Identify which cell holds the provided text, then report its [X, Y] central coordinate. 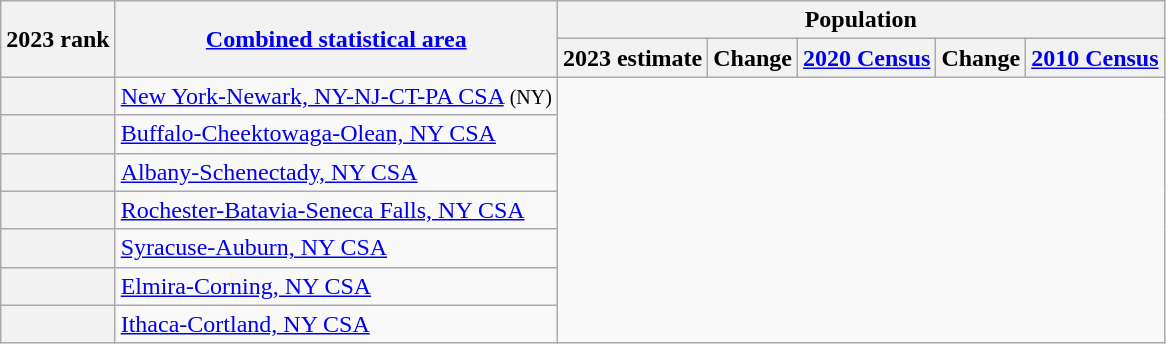
Combined statistical area [336, 39]
Population [860, 20]
2023 rank [58, 39]
New York-Newark, NY-NJ-CT-PA CSA (NY) [336, 96]
2020 Census [866, 58]
Elmira-Corning, NY CSA [336, 286]
Rochester-Batavia-Seneca Falls, NY CSA [336, 210]
Ithaca-Cortland, NY CSA [336, 324]
Buffalo-Cheektowaga-Olean, NY CSA [336, 134]
2010 Census [1095, 58]
Syracuse-Auburn, NY CSA [336, 248]
Albany-Schenectady, NY CSA [336, 172]
2023 estimate [632, 58]
